Search for the cell housing the specified text and yield its [X, Y] center coordinate. 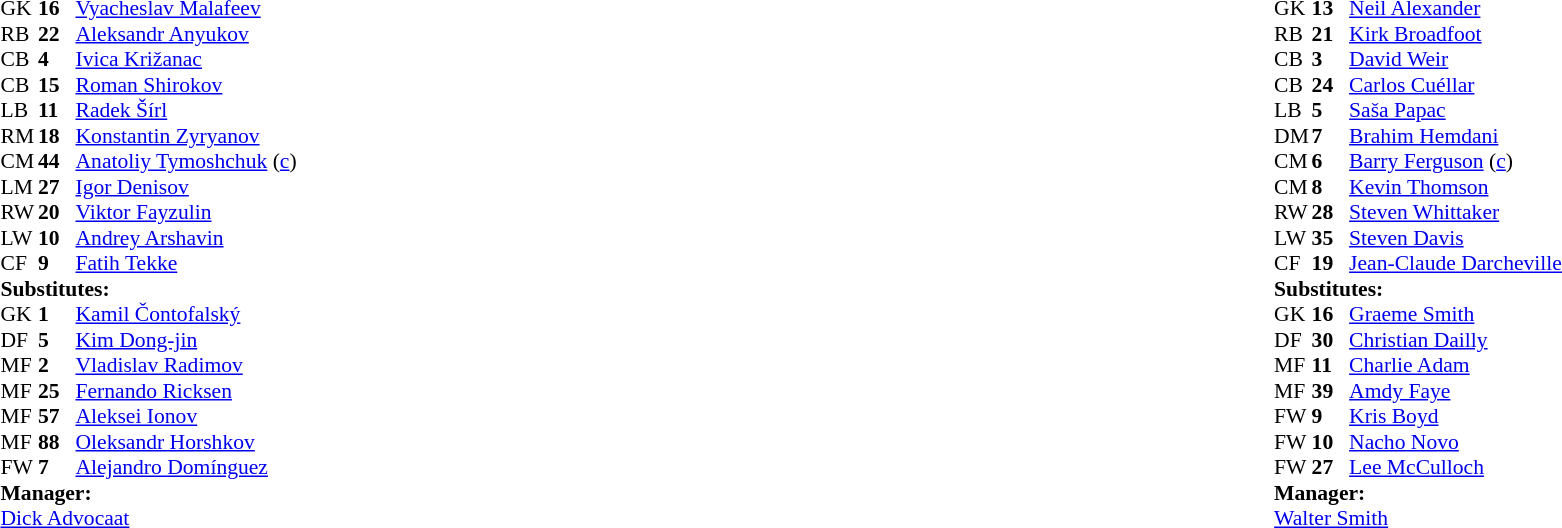
8 [1331, 187]
19 [1331, 263]
Kris Boyd [1456, 417]
30 [1331, 340]
Kamil Čontofalský [186, 315]
Andrey Arshavin [186, 238]
16 [1331, 315]
6 [1331, 161]
Viktor Fayzulin [186, 213]
39 [1331, 391]
24 [1331, 85]
4 [57, 59]
Fernando Ricksen [186, 391]
Fatih Tekke [186, 263]
Christian Dailly [1456, 340]
15 [57, 85]
Steven Davis [1456, 238]
Carlos Cuéllar [1456, 85]
2 [57, 365]
Igor Denisov [186, 187]
18 [57, 136]
LM [19, 187]
57 [57, 417]
Konstantin Zyryanov [186, 136]
20 [57, 213]
RM [19, 136]
Kevin Thomson [1456, 187]
Aleksei Ionov [186, 417]
35 [1331, 238]
Barry Ferguson (c) [1456, 161]
DM [1293, 136]
22 [57, 34]
28 [1331, 213]
Charlie Adam [1456, 365]
Kirk Broadfoot [1456, 34]
Ivica Križanac [186, 59]
David Weir [1456, 59]
Radek Šírl [186, 111]
Kim Dong-jin [186, 340]
Graeme Smith [1456, 315]
Anatoliy Tymoshchuk (c) [186, 161]
Aleksandr Anyukov [186, 34]
Lee McCulloch [1456, 467]
25 [57, 391]
Roman Shirokov [186, 85]
Brahim Hemdani [1456, 136]
1 [57, 315]
21 [1331, 34]
Amdy Faye [1456, 391]
Vladislav Radimov [186, 365]
Steven Whittaker [1456, 213]
Saša Papac [1456, 111]
3 [1331, 59]
Jean-Claude Darcheville [1456, 263]
88 [57, 442]
Nacho Novo [1456, 442]
44 [57, 161]
Oleksandr Horshkov [186, 442]
Alejandro Domínguez [186, 467]
